Locate the cell with the specified text and output its [X, Y] center coordinate. 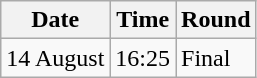
14 August [56, 58]
Date [56, 20]
16:25 [143, 58]
Time [143, 20]
Final [216, 58]
Round [216, 20]
